Return the (x, y) coordinate for the center point of the cell that contains the specified text.  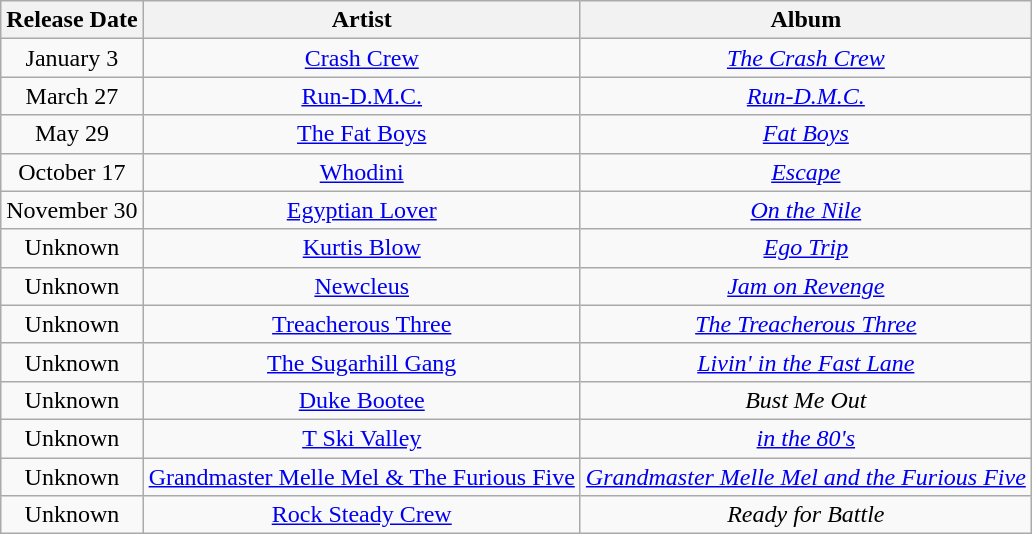
May 29 (72, 134)
Ready for Battle (806, 515)
Whodini (362, 172)
in the 80's (806, 438)
The Fat Boys (362, 134)
Release Date (72, 20)
The Crash Crew (806, 58)
Treacherous Three (362, 324)
Artist (362, 20)
March 27 (72, 96)
Duke Bootee (362, 400)
Rock Steady Crew (362, 515)
Newcleus (362, 286)
Album (806, 20)
Egyptian Lover (362, 210)
January 3 (72, 58)
Crash Crew (362, 58)
Grandmaster Melle Mel and the Furious Five (806, 477)
November 30 (72, 210)
Escape (806, 172)
Kurtis Blow (362, 248)
October 17 (72, 172)
Jam on Revenge (806, 286)
Fat Boys (806, 134)
Livin' in the Fast Lane (806, 362)
Bust Me Out (806, 400)
The Sugarhill Gang (362, 362)
Grandmaster Melle Mel & The Furious Five (362, 477)
Ego Trip (806, 248)
The Treacherous Three (806, 324)
T Ski Valley (362, 438)
On the Nile (806, 210)
